Return the (x, y) coordinate for the center point of the cell that contains the specified text.  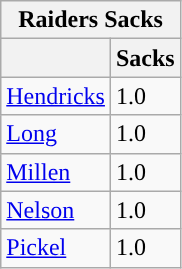
Hendricks (56, 96)
Nelson (56, 210)
Raiders Sacks (90, 20)
Long (56, 134)
Millen (56, 172)
Pickel (56, 248)
Sacks (145, 58)
